Return [x, y] of the center of cell containing provided text 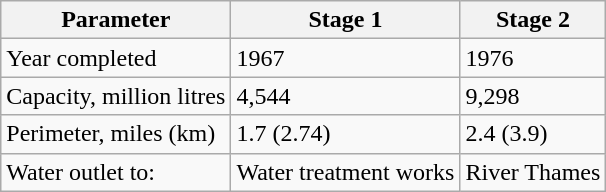
1967 [346, 58]
Stage 1 [346, 20]
Perimeter, miles (km) [116, 134]
River Thames [533, 172]
9,298 [533, 96]
1.7 (2.74) [346, 134]
2.4 (3.9) [533, 134]
Capacity, million litres [116, 96]
Water outlet to: [116, 172]
Stage 2 [533, 20]
4,544 [346, 96]
1976 [533, 58]
Parameter [116, 20]
Water treatment works [346, 172]
Year completed [116, 58]
